Extract the [x, y] coordinate from the center of the cell holding the provided text.  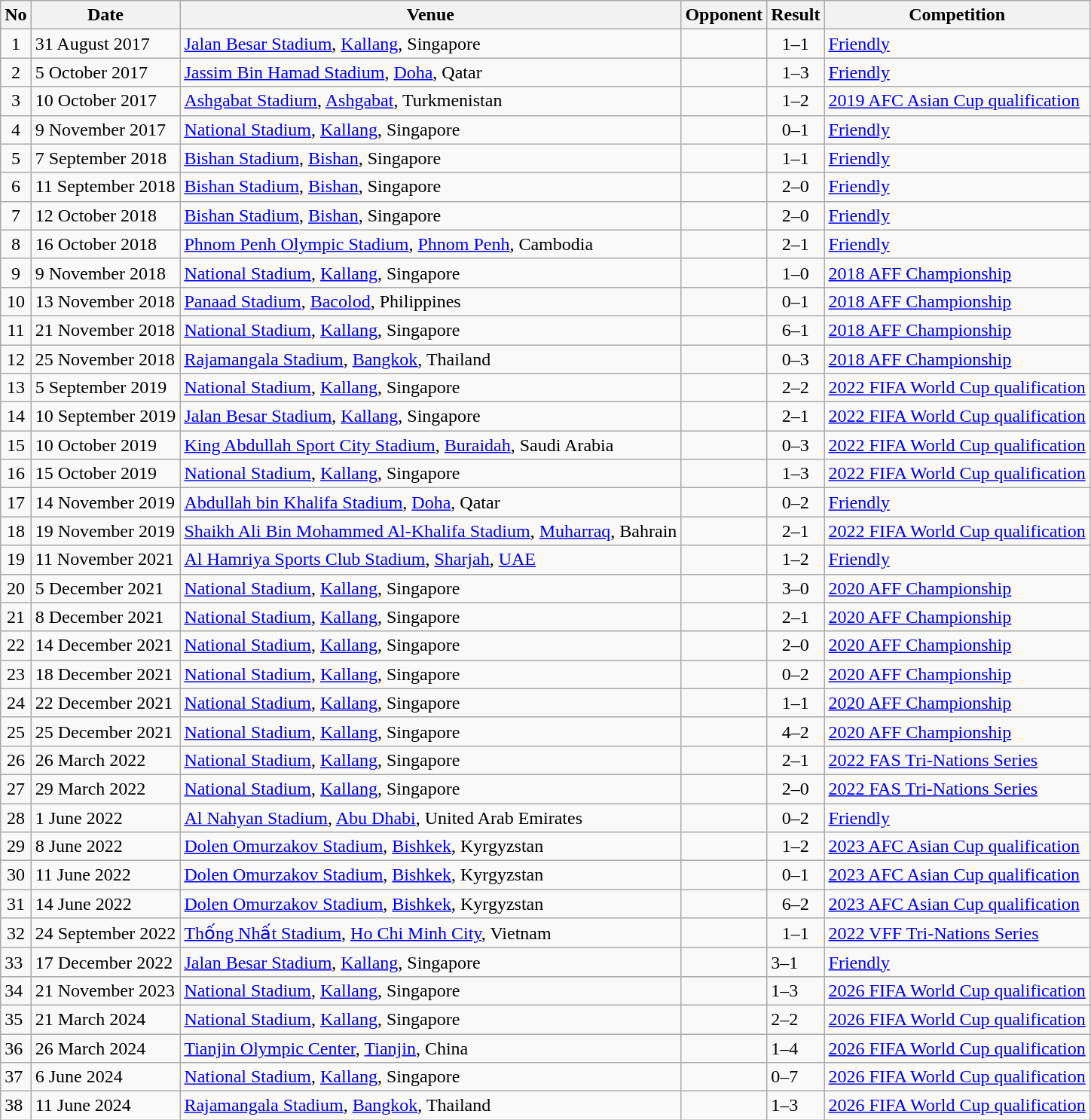
22 December 2021 [105, 703]
32 [16, 933]
31 August 2017 [105, 44]
7 [16, 215]
21 March 2024 [105, 1019]
12 October 2018 [105, 215]
Opponent [724, 15]
7 September 2018 [105, 158]
3–1 [796, 962]
18 December 2021 [105, 674]
33 [16, 962]
0–7 [796, 1077]
6–1 [796, 330]
29 [16, 847]
21 November 2018 [105, 330]
12 [16, 359]
6 [16, 187]
1–4 [796, 1048]
Shaikh Ali Bin Mohammed Al-Khalifa Stadium, Muharraq, Bahrain [431, 531]
34 [16, 990]
16 [16, 474]
3–0 [796, 588]
9 [16, 273]
11 September 2018 [105, 187]
27 [16, 789]
19 [16, 560]
Al Nahyan Stadium, Abu Dhabi, United Arab Emirates [431, 817]
10 October 2017 [105, 101]
11 [16, 330]
10 October 2019 [105, 445]
16 October 2018 [105, 244]
14 June 2022 [105, 904]
26 March 2024 [105, 1048]
11 November 2021 [105, 560]
10 [16, 301]
8 [16, 244]
28 [16, 817]
26 [16, 760]
9 November 2017 [105, 130]
13 [16, 388]
Tianjin Olympic Center, Tianjin, China [431, 1048]
6–2 [796, 904]
2 [16, 72]
18 [16, 531]
21 November 2023 [105, 990]
Al Hamriya Sports Club Stadium, Sharjah, UAE [431, 560]
25 November 2018 [105, 359]
4 [16, 130]
23 [16, 674]
Ashgabat Stadium, Ashgabat, Turkmenistan [431, 101]
Date [105, 15]
8 June 2022 [105, 847]
Abdullah bin Khalifa Stadium, Doha, Qatar [431, 502]
11 June 2022 [105, 875]
24 [16, 703]
No [16, 15]
1 [16, 44]
37 [16, 1077]
19 November 2019 [105, 531]
25 December 2021 [105, 731]
26 March 2022 [105, 760]
14 November 2019 [105, 502]
Jassim Bin Hamad Stadium, Doha, Qatar [431, 72]
17 [16, 502]
1 June 2022 [105, 817]
6 June 2024 [105, 1077]
14 December 2021 [105, 645]
9 November 2018 [105, 273]
5 December 2021 [105, 588]
Result [796, 15]
35 [16, 1019]
24 September 2022 [105, 933]
11 June 2024 [105, 1106]
38 [16, 1106]
Panaad Stadium, Bacolod, Philippines [431, 301]
Phnom Penh Olympic Stadium, Phnom Penh, Cambodia [431, 244]
Competition [957, 15]
King Abdullah Sport City Stadium, Buraidah, Saudi Arabia [431, 445]
31 [16, 904]
14 [16, 417]
5 September 2019 [105, 388]
1–0 [796, 273]
22 [16, 645]
30 [16, 875]
Thống Nhất Stadium, Ho Chi Minh City, Vietnam [431, 933]
3 [16, 101]
15 [16, 445]
5 [16, 158]
36 [16, 1048]
2022 VFF Tri-Nations Series [957, 933]
25 [16, 731]
5 October 2017 [105, 72]
10 September 2019 [105, 417]
4–2 [796, 731]
13 November 2018 [105, 301]
21 [16, 617]
2019 AFC Asian Cup qualification [957, 101]
Venue [431, 15]
29 March 2022 [105, 789]
20 [16, 588]
8 December 2021 [105, 617]
17 December 2022 [105, 962]
15 October 2019 [105, 474]
